Find where the given text appears and provide that cell's center as [X, Y] coordinate. 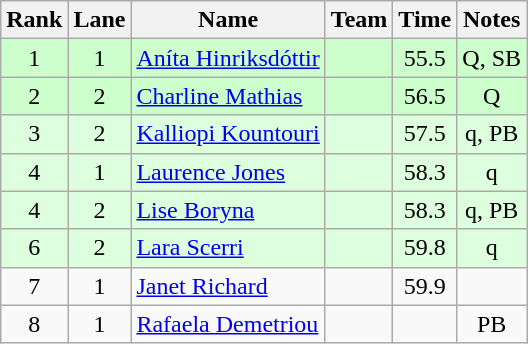
6 [34, 248]
55.5 [425, 58]
Lise Boryna [228, 210]
Lane [100, 20]
Laurence Jones [228, 172]
8 [34, 324]
59.8 [425, 248]
Team [359, 20]
Q [492, 96]
Janet Richard [228, 286]
59.9 [425, 286]
PB [492, 324]
Q, SB [492, 58]
Rank [34, 20]
57.5 [425, 134]
Name [228, 20]
Time [425, 20]
Kalliopi Kountouri [228, 134]
56.5 [425, 96]
7 [34, 286]
Charline Mathias [228, 96]
Aníta Hinriksdóttir [228, 58]
Notes [492, 20]
Lara Scerri [228, 248]
Rafaela Demetriou [228, 324]
3 [34, 134]
